Pinpoint the cell where the given text exists, returning its [X, Y] midpoint coordinate. 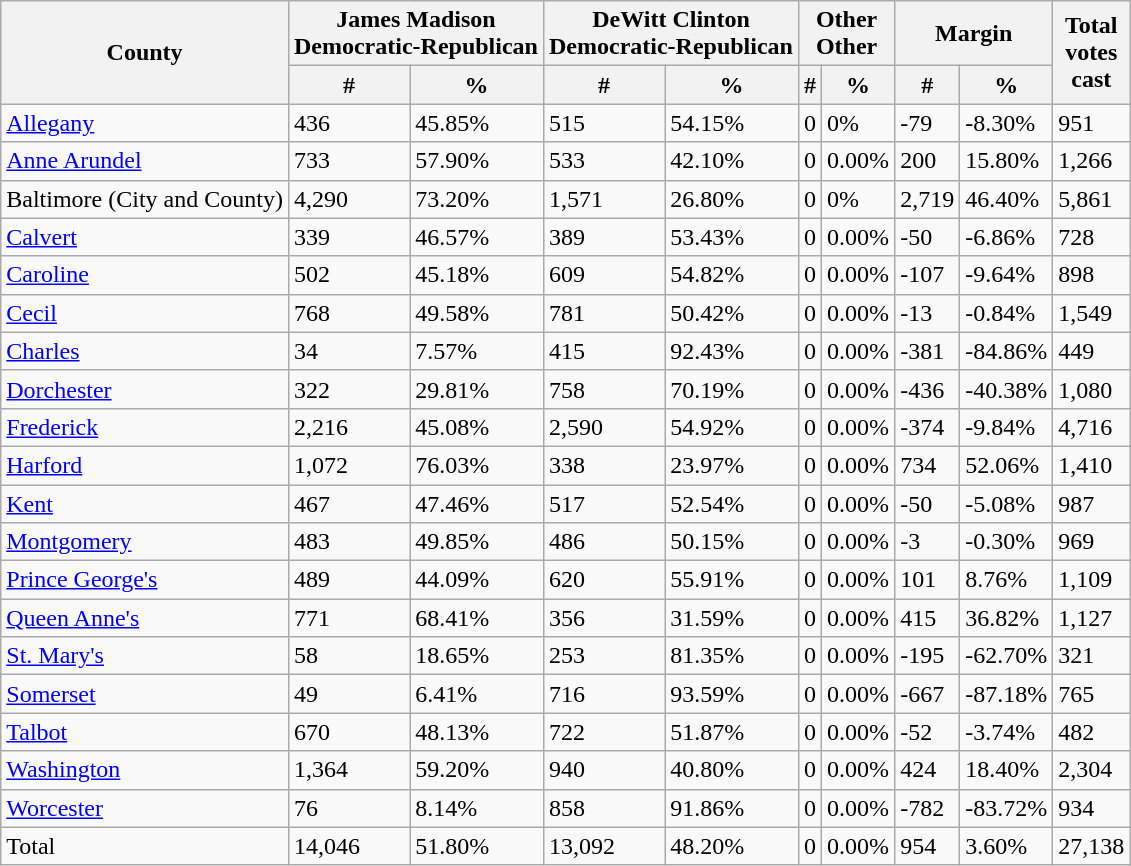
54.92% [732, 427]
781 [604, 313]
728 [1092, 237]
7.57% [477, 351]
101 [928, 580]
-195 [928, 656]
2,304 [1092, 770]
55.91% [732, 580]
2,719 [928, 199]
Cecil [145, 313]
765 [1092, 694]
23.97% [732, 465]
93.59% [732, 694]
436 [348, 123]
Queen Anne's [145, 618]
734 [928, 465]
52.54% [732, 503]
18.40% [1006, 770]
-3 [928, 542]
2,216 [348, 427]
14,046 [348, 846]
68.41% [477, 618]
771 [348, 618]
934 [1092, 808]
1,549 [1092, 313]
8.14% [477, 808]
533 [604, 161]
954 [928, 846]
70.19% [732, 389]
36.82% [1006, 618]
48.20% [732, 846]
-84.86% [1006, 351]
18.65% [477, 656]
34 [348, 351]
73.20% [477, 199]
1,127 [1092, 618]
46.57% [477, 237]
-6.86% [1006, 237]
-436 [928, 389]
940 [604, 770]
-52 [928, 732]
45.08% [477, 427]
4,290 [348, 199]
-8.30% [1006, 123]
26.80% [732, 199]
-667 [928, 694]
DeWitt ClintonDemocratic-Republican [670, 34]
76 [348, 808]
Washington [145, 770]
46.40% [1006, 199]
6.41% [477, 694]
338 [604, 465]
8.76% [1006, 580]
722 [604, 732]
-3.74% [1006, 732]
356 [604, 618]
951 [1092, 123]
81.35% [732, 656]
253 [604, 656]
29.81% [477, 389]
54.15% [732, 123]
59.20% [477, 770]
-62.70% [1006, 656]
Caroline [145, 275]
3.60% [1006, 846]
James MadisonDemocratic-Republican [416, 34]
-0.30% [1006, 542]
1,571 [604, 199]
-107 [928, 275]
45.18% [477, 275]
322 [348, 389]
2,590 [604, 427]
1,080 [1092, 389]
Frederick [145, 427]
758 [604, 389]
-79 [928, 123]
45.85% [477, 123]
449 [1092, 351]
Harford [145, 465]
50.15% [732, 542]
OtherOther [846, 34]
969 [1092, 542]
54.82% [732, 275]
321 [1092, 656]
1,266 [1092, 161]
58 [348, 656]
517 [604, 503]
47.46% [477, 503]
92.43% [732, 351]
768 [348, 313]
1,072 [348, 465]
76.03% [477, 465]
51.80% [477, 846]
339 [348, 237]
4,716 [1092, 427]
467 [348, 503]
502 [348, 275]
42.10% [732, 161]
Anne Arundel [145, 161]
44.09% [477, 580]
Montgomery [145, 542]
1,410 [1092, 465]
-374 [928, 427]
St. Mary's [145, 656]
-13 [928, 313]
Worcester [145, 808]
53.43% [732, 237]
489 [348, 580]
40.80% [732, 770]
Kent [145, 503]
Margin [974, 34]
13,092 [604, 846]
Somerset [145, 694]
-782 [928, 808]
Total [145, 846]
-9.64% [1006, 275]
15.80% [1006, 161]
389 [604, 237]
716 [604, 694]
52.06% [1006, 465]
5,861 [1092, 199]
Talbot [145, 732]
County [145, 52]
987 [1092, 503]
Calvert [145, 237]
27,138 [1092, 846]
483 [348, 542]
609 [604, 275]
Totalvotescast [1092, 52]
200 [928, 161]
482 [1092, 732]
-9.84% [1006, 427]
91.86% [732, 808]
49.58% [477, 313]
424 [928, 770]
898 [1092, 275]
515 [604, 123]
-0.84% [1006, 313]
-40.38% [1006, 389]
49 [348, 694]
31.59% [732, 618]
733 [348, 161]
-83.72% [1006, 808]
-87.18% [1006, 694]
Dorchester [145, 389]
51.87% [732, 732]
48.13% [477, 732]
Allegany [145, 123]
50.42% [732, 313]
620 [604, 580]
486 [604, 542]
858 [604, 808]
-381 [928, 351]
-5.08% [1006, 503]
Prince George's [145, 580]
Baltimore (City and County) [145, 199]
49.85% [477, 542]
1,109 [1092, 580]
1,364 [348, 770]
Charles [145, 351]
670 [348, 732]
57.90% [477, 161]
